From the cell containing the given text, extract its center point as [X, Y] coordinate. 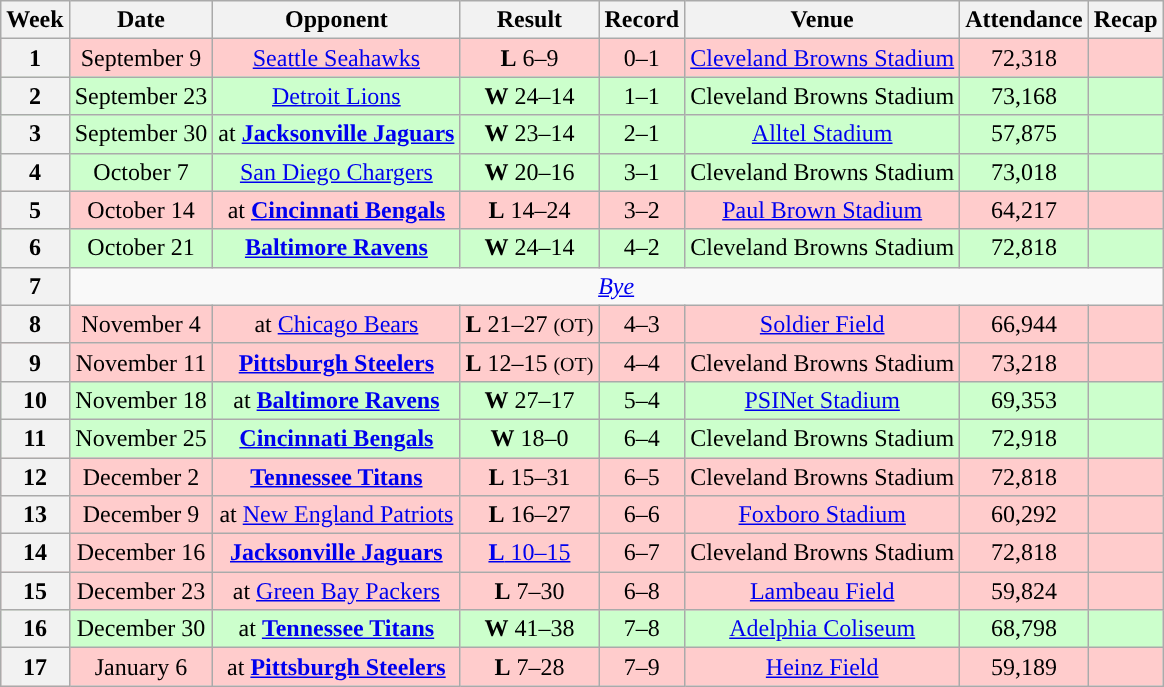
September 9 [141, 58]
4 [35, 172]
Adelphia Coliseum [822, 629]
at Baltimore Ravens [336, 400]
Record [642, 20]
68,798 [1024, 629]
at New England Patriots [336, 515]
Venue [822, 20]
1 [35, 58]
Week [35, 20]
Seattle Seahawks [336, 58]
Attendance [1024, 20]
4–2 [642, 248]
13 [35, 515]
5–4 [642, 400]
Jacksonville Jaguars [336, 553]
60,292 [1024, 515]
at Pittsburgh Steelers [336, 667]
10 [35, 400]
at Green Bay Packers [336, 591]
W 20–16 [530, 172]
January 6 [141, 667]
15 [35, 591]
11 [35, 438]
7 [35, 286]
Detroit Lions [336, 96]
L 7–28 [530, 667]
64,217 [1024, 210]
72,318 [1024, 58]
L 14–24 [530, 210]
at Cincinnati Bengals [336, 210]
57,875 [1024, 134]
December 16 [141, 553]
Recap [1126, 20]
73,218 [1024, 362]
at Chicago Bears [336, 324]
73,168 [1024, 96]
3–2 [642, 210]
14 [35, 553]
Foxboro Stadium [822, 515]
December 2 [141, 477]
L 12–15 (OT) [530, 362]
17 [35, 667]
W 41–38 [530, 629]
at Jacksonville Jaguars [336, 134]
6–8 [642, 591]
Date [141, 20]
Lambeau Field [822, 591]
5 [35, 210]
3 [35, 134]
November 25 [141, 438]
3–1 [642, 172]
6–7 [642, 553]
6–6 [642, 515]
October 14 [141, 210]
73,018 [1024, 172]
September 30 [141, 134]
at Tennessee Titans [336, 629]
6 [35, 248]
Pittsburgh Steelers [336, 362]
PSINet Stadium [822, 400]
9 [35, 362]
Heinz Field [822, 667]
59,824 [1024, 591]
Paul Brown Stadium [822, 210]
Tennessee Titans [336, 477]
8 [35, 324]
Bye [616, 286]
December 23 [141, 591]
Cincinnati Bengals [336, 438]
December 30 [141, 629]
Soldier Field [822, 324]
L 10–15 [530, 553]
69,353 [1024, 400]
L 7–30 [530, 591]
L 6–9 [530, 58]
Alltel Stadium [822, 134]
66,944 [1024, 324]
4–3 [642, 324]
November 4 [141, 324]
Opponent [336, 20]
October 21 [141, 248]
59,189 [1024, 667]
November 18 [141, 400]
1–1 [642, 96]
4–4 [642, 362]
Baltimore Ravens [336, 248]
September 23 [141, 96]
72,918 [1024, 438]
San Diego Chargers [336, 172]
L 16–27 [530, 515]
W 27–17 [530, 400]
0–1 [642, 58]
2–1 [642, 134]
W 23–14 [530, 134]
7–9 [642, 667]
L 21–27 (OT) [530, 324]
L 15–31 [530, 477]
October 7 [141, 172]
6–4 [642, 438]
December 9 [141, 515]
16 [35, 629]
6–5 [642, 477]
12 [35, 477]
W 18–0 [530, 438]
7–8 [642, 629]
Result [530, 20]
November 11 [141, 362]
2 [35, 96]
